Determine the (x, y) coordinate at the center of the cell enclosing the given text.  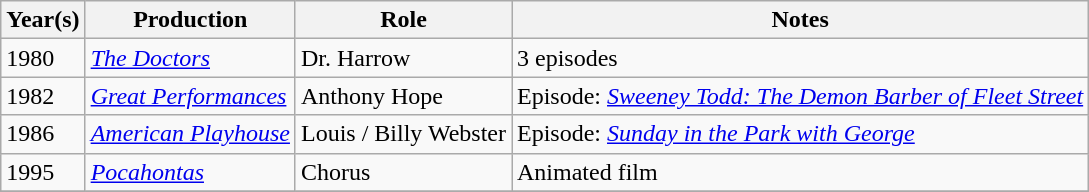
1980 (43, 58)
1995 (43, 172)
Pocahontas (190, 172)
Great Performances (190, 96)
1986 (43, 134)
The Doctors (190, 58)
Louis / Billy Webster (403, 134)
Anthony Hope (403, 96)
Episode: Sweeney Todd: The Demon Barber of Fleet Street (800, 96)
Animated film (800, 172)
1982 (43, 96)
Chorus (403, 172)
Role (403, 20)
Notes (800, 20)
Year(s) (43, 20)
Episode: Sunday in the Park with George (800, 134)
Dr. Harrow (403, 58)
American Playhouse (190, 134)
3 episodes (800, 58)
Production (190, 20)
